Return [x, y] of the center of cell containing provided text 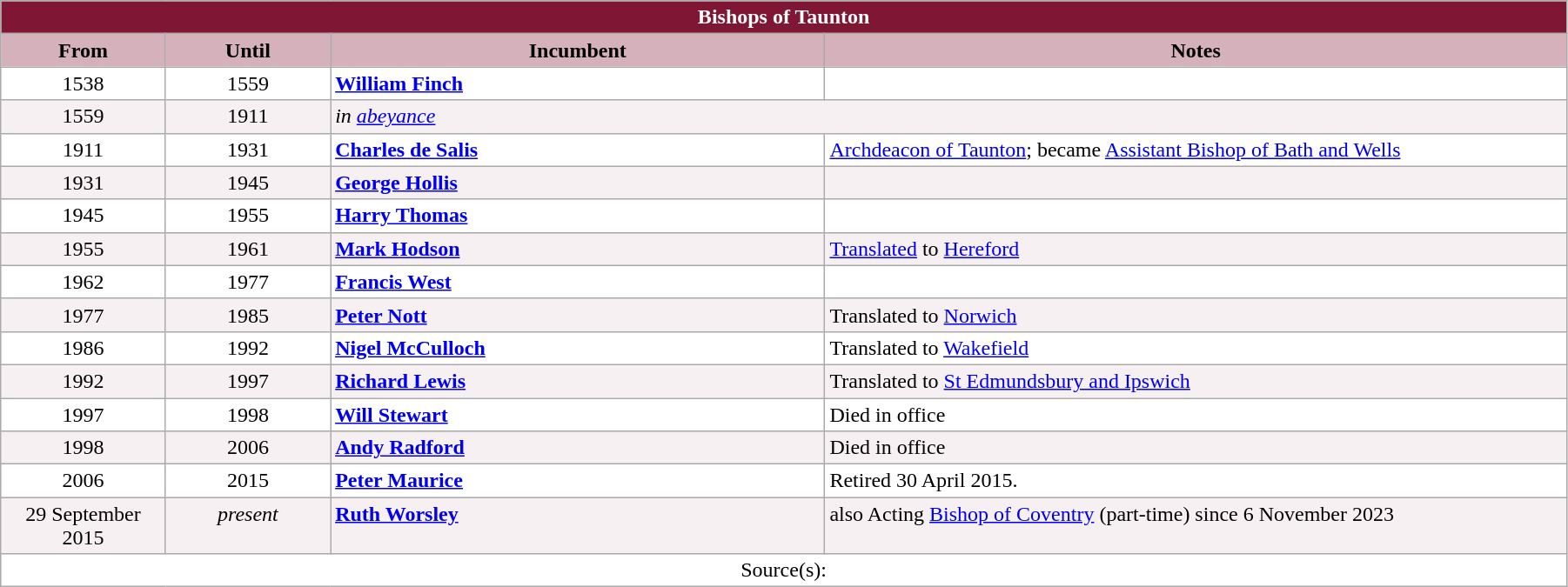
Peter Maurice [578, 481]
1538 [84, 83]
Translated to Norwich [1196, 315]
1985 [247, 315]
in abeyance [948, 117]
also Acting Bishop of Coventry (part-time) since 6 November 2023 [1196, 525]
1961 [247, 249]
1986 [84, 348]
2015 [247, 481]
Richard Lewis [578, 381]
Charles de Salis [578, 150]
Translated to Hereford [1196, 249]
From [84, 50]
Ruth Worsley [578, 525]
Incumbent [578, 50]
Andy Radford [578, 448]
Until [247, 50]
1962 [84, 282]
present [247, 525]
George Hollis [578, 183]
Translated to Wakefield [1196, 348]
29 September 2015 [84, 525]
Retired 30 April 2015. [1196, 481]
Harry Thomas [578, 216]
Translated to St Edmundsbury and Ipswich [1196, 381]
Source(s): [784, 570]
Will Stewart [578, 415]
Notes [1196, 50]
Nigel McCulloch [578, 348]
Bishops of Taunton [784, 17]
Francis West [578, 282]
Archdeacon of Taunton; became Assistant Bishop of Bath and Wells [1196, 150]
Peter Nott [578, 315]
Mark Hodson [578, 249]
William Finch [578, 83]
